Scan for the cell matching the given text and deliver its (x, y) coordinate at center. 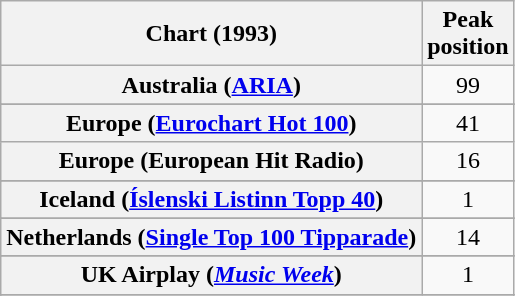
99 (468, 85)
Chart (1993) (212, 34)
Peakposition (468, 34)
Europe (European Hit Radio) (212, 161)
14 (468, 237)
UK Airplay (Music Week) (212, 275)
16 (468, 161)
Netherlands (Single Top 100 Tipparade) (212, 237)
Europe (Eurochart Hot 100) (212, 123)
Australia (ARIA) (212, 85)
Iceland (Íslenski Listinn Topp 40) (212, 199)
41 (468, 123)
